Extract the [X, Y] coordinate from the center of the cell holding the provided text.  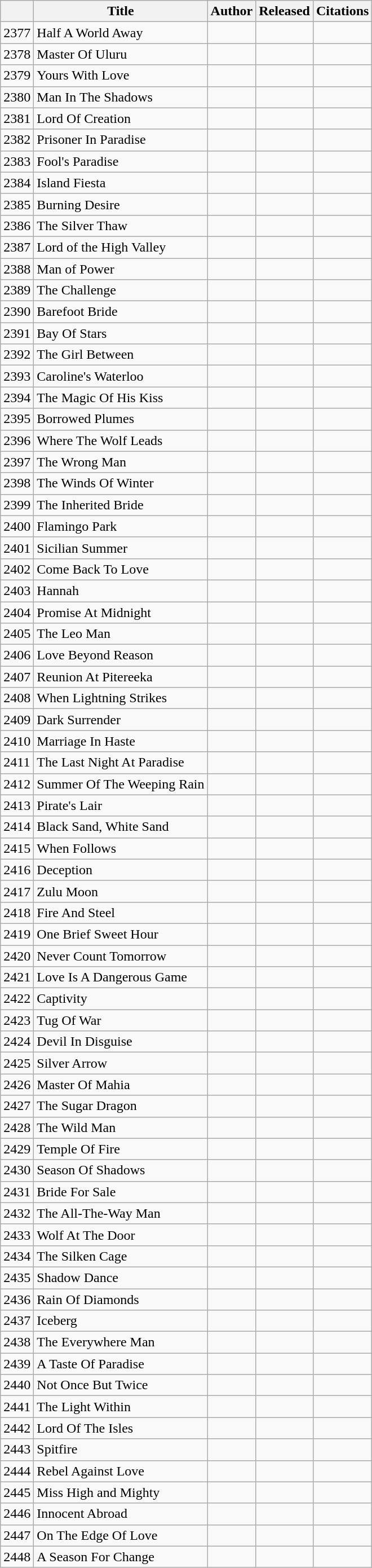
Yours With Love [121, 76]
The Challenge [121, 290]
Love Beyond Reason [121, 655]
Shadow Dance [121, 1278]
The Wild Man [121, 1127]
2407 [17, 677]
Rebel Against Love [121, 1471]
2406 [17, 655]
2396 [17, 441]
2417 [17, 891]
The All-The-Way Man [121, 1213]
Where The Wolf Leads [121, 441]
Fire And Steel [121, 913]
2435 [17, 1278]
2378 [17, 54]
2415 [17, 848]
Captivity [121, 999]
The Magic Of His Kiss [121, 398]
Deception [121, 870]
A Season For Change [121, 1557]
2437 [17, 1321]
2394 [17, 398]
2381 [17, 118]
Season Of Shadows [121, 1170]
2383 [17, 161]
The Everywhere Man [121, 1342]
2431 [17, 1192]
Dark Surrender [121, 720]
The Leo Man [121, 634]
Reunion At Pitereeka [121, 677]
Zulu Moon [121, 891]
2423 [17, 1020]
2445 [17, 1492]
2446 [17, 1514]
Master Of Uluru [121, 54]
Wolf At The Door [121, 1235]
2402 [17, 569]
Title [121, 11]
Innocent Abroad [121, 1514]
Black Sand, White Sand [121, 827]
Man of Power [121, 269]
A Taste Of Paradise [121, 1364]
When Follows [121, 848]
Barefoot Bride [121, 312]
2390 [17, 312]
The Last Night At Paradise [121, 763]
2388 [17, 269]
2379 [17, 76]
2380 [17, 97]
2382 [17, 140]
2421 [17, 977]
Never Count Tomorrow [121, 956]
2404 [17, 612]
2444 [17, 1471]
2384 [17, 183]
2443 [17, 1450]
Fool's Paradise [121, 161]
One Brief Sweet Hour [121, 934]
Caroline's Waterloo [121, 376]
Flamingo Park [121, 526]
Lord of the High Valley [121, 247]
Man In The Shadows [121, 97]
2410 [17, 741]
2395 [17, 419]
Tug Of War [121, 1020]
2433 [17, 1235]
Temple Of Fire [121, 1149]
2447 [17, 1535]
Summer Of The Weeping Rain [121, 784]
Devil In Disguise [121, 1042]
2429 [17, 1149]
Lord Of Creation [121, 118]
The Silver Thaw [121, 226]
2414 [17, 827]
Miss High and Mighty [121, 1492]
Bride For Sale [121, 1192]
The Light Within [121, 1407]
2397 [17, 462]
2413 [17, 805]
2391 [17, 333]
2434 [17, 1256]
2398 [17, 483]
2422 [17, 999]
2442 [17, 1428]
2418 [17, 913]
The Wrong Man [121, 462]
2420 [17, 956]
Borrowed Plumes [121, 419]
The Inherited Bride [121, 505]
The Winds Of Winter [121, 483]
Not Once But Twice [121, 1385]
2385 [17, 204]
Prisoner In Paradise [121, 140]
Rain Of Diamonds [121, 1299]
Pirate's Lair [121, 805]
2428 [17, 1127]
2399 [17, 505]
Author [232, 11]
Promise At Midnight [121, 612]
The Silken Cage [121, 1256]
2401 [17, 548]
Hannah [121, 591]
2393 [17, 376]
2441 [17, 1407]
2392 [17, 355]
2416 [17, 870]
Sicilian Summer [121, 548]
Citations [342, 11]
Burning Desire [121, 204]
2439 [17, 1364]
2438 [17, 1342]
2425 [17, 1063]
2436 [17, 1299]
The Sugar Dragon [121, 1106]
Released [285, 11]
2400 [17, 526]
2430 [17, 1170]
2377 [17, 33]
Marriage In Haste [121, 741]
2386 [17, 226]
Love Is A Dangerous Game [121, 977]
Master Of Mahia [121, 1085]
Lord Of The Isles [121, 1428]
Silver Arrow [121, 1063]
2409 [17, 720]
When Lightning Strikes [121, 698]
2440 [17, 1385]
2424 [17, 1042]
Island Fiesta [121, 183]
Iceberg [121, 1321]
2426 [17, 1085]
2419 [17, 934]
Half A World Away [121, 33]
2432 [17, 1213]
The Girl Between [121, 355]
2427 [17, 1106]
2412 [17, 784]
2403 [17, 591]
2408 [17, 698]
2411 [17, 763]
Bay Of Stars [121, 333]
Come Back To Love [121, 569]
2405 [17, 634]
On The Edge Of Love [121, 1535]
Spitfire [121, 1450]
2448 [17, 1557]
2387 [17, 247]
2389 [17, 290]
